Capture the cell that displays the provided text and extract its [x, y] central coordinate. 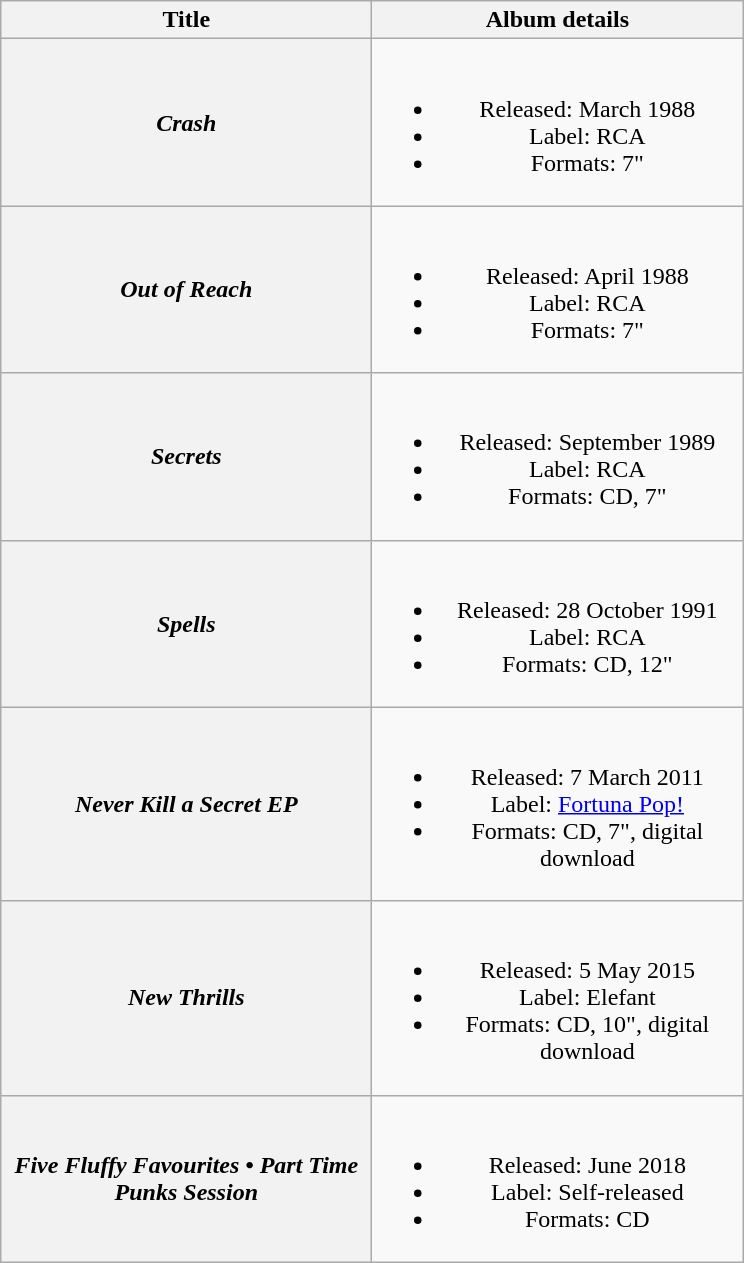
Released: 28 October 1991Label: RCAFormats: CD, 12" [558, 624]
Released: 7 March 2011Label: Fortuna Pop!Formats: CD, 7", digital download [558, 804]
Never Kill a Secret EP [186, 804]
Title [186, 20]
Released: September 1989Label: RCAFormats: CD, 7" [558, 456]
Five Fluffy Favourites • Part Time Punks Session [186, 1178]
Album details [558, 20]
Released: 5 May 2015Label: ElefantFormats: CD, 10", digital download [558, 998]
Released: June 2018Label: Self-releasedFormats: CD [558, 1178]
Crash [186, 122]
Spells [186, 624]
Released: March 1988Label: RCAFormats: 7" [558, 122]
Out of Reach [186, 290]
Released: April 1988Label: RCAFormats: 7" [558, 290]
Secrets [186, 456]
New Thrills [186, 998]
